Locate the cell with the specified text and output its (X, Y) center coordinate. 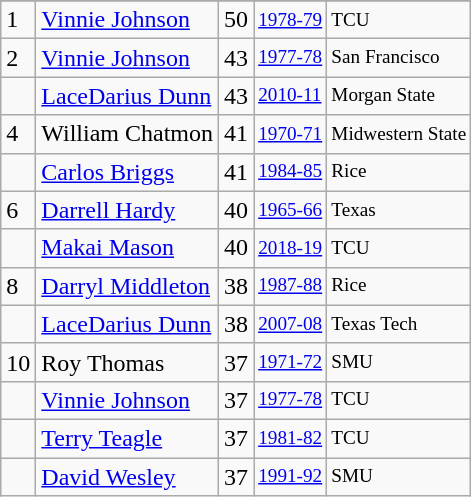
Midwestern State (399, 134)
Texas (399, 210)
Makai Mason (128, 248)
Darryl Middleton (128, 286)
1978-79 (290, 20)
Texas Tech (399, 324)
William Chatmon (128, 134)
2 (18, 58)
1987-88 (290, 286)
1971-72 (290, 362)
6 (18, 210)
1970-71 (290, 134)
50 (236, 20)
1 (18, 20)
Morgan State (399, 96)
1984-85 (290, 172)
David Wesley (128, 477)
1991-92 (290, 477)
San Francisco (399, 58)
Darrell Hardy (128, 210)
2018-19 (290, 248)
8 (18, 286)
2010-11 (290, 96)
2007-08 (290, 324)
10 (18, 362)
1981-82 (290, 438)
Roy Thomas (128, 362)
1965-66 (290, 210)
Carlos Briggs (128, 172)
4 (18, 134)
Terry Teagle (128, 438)
